Locate the cell with the specified text and output its [X, Y] center coordinate. 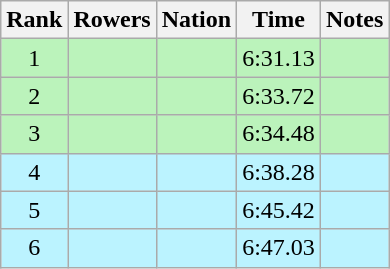
1 [34, 58]
Rowers [112, 20]
6:33.72 [279, 96]
Time [279, 20]
6 [34, 248]
6:45.42 [279, 210]
6:47.03 [279, 248]
4 [34, 172]
3 [34, 134]
2 [34, 96]
Nation [196, 20]
Rank [34, 20]
6:31.13 [279, 58]
5 [34, 210]
6:38.28 [279, 172]
Notes [354, 20]
6:34.48 [279, 134]
